Detect which cell encompasses the target text, then output its [X, Y] center coordinate. 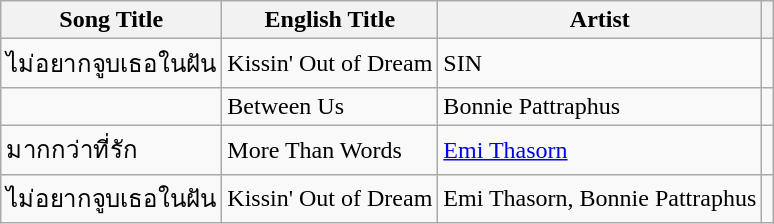
Artist [600, 20]
SIN [600, 64]
Emi Thasorn [600, 150]
มากกว่าที่รัก [112, 150]
Bonnie Pattraphus [600, 106]
Emi Thasorn, Bonnie Pattraphus [600, 198]
Song Title [112, 20]
More Than Words [330, 150]
Between Us [330, 106]
English Title [330, 20]
